Output the (x, y) coordinate of the center of the cell containing the given text.  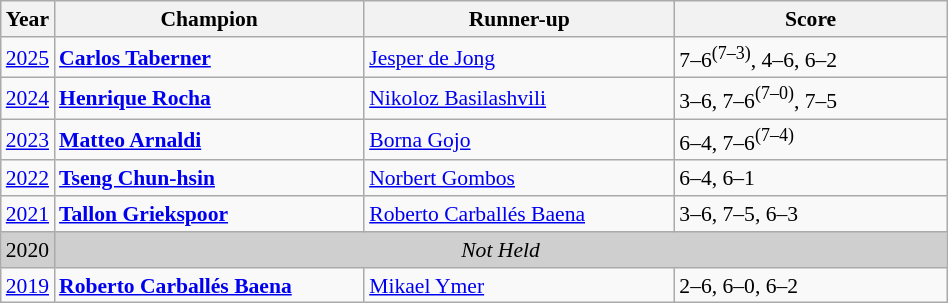
Year (28, 19)
Tseng Chun-hsin (209, 179)
7–6(7–3), 4–6, 6–2 (810, 58)
Not Held (500, 250)
Score (810, 19)
2022 (28, 179)
Runner-up (519, 19)
Tallon Griekspoor (209, 214)
Norbert Gombos (519, 179)
2024 (28, 98)
Champion (209, 19)
2025 (28, 58)
Roberto Carballés Baena (519, 214)
2021 (28, 214)
3–6, 7–5, 6–3 (810, 214)
Nikoloz Basilashvili (519, 98)
Carlos Taberner (209, 58)
Henrique Rocha (209, 98)
2023 (28, 140)
Jesper de Jong (519, 58)
6–4, 7–6(7–4) (810, 140)
Borna Gojo (519, 140)
Matteo Arnaldi (209, 140)
3–6, 7–6(7–0), 7–5 (810, 98)
2020 (28, 250)
6–4, 6–1 (810, 179)
